Find where the given text appears and provide that cell's center as (X, Y) coordinate. 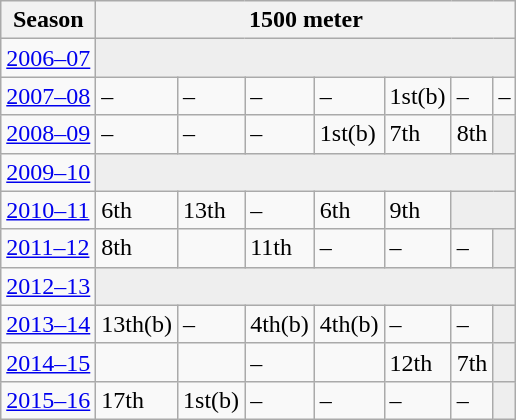
2015–16 (48, 400)
13th(b) (137, 324)
11th (280, 248)
2013–14 (48, 324)
2008–09 (48, 134)
2011–12 (48, 248)
9th (418, 210)
1500 meter (306, 20)
Season (48, 20)
2010–11 (48, 210)
2007–08 (48, 96)
2014–15 (48, 362)
12th (418, 362)
2012–13 (48, 286)
2006–07 (48, 58)
2009–10 (48, 172)
17th (137, 400)
13th (212, 210)
